Locate the cell with the specified text and output its (x, y) center coordinate. 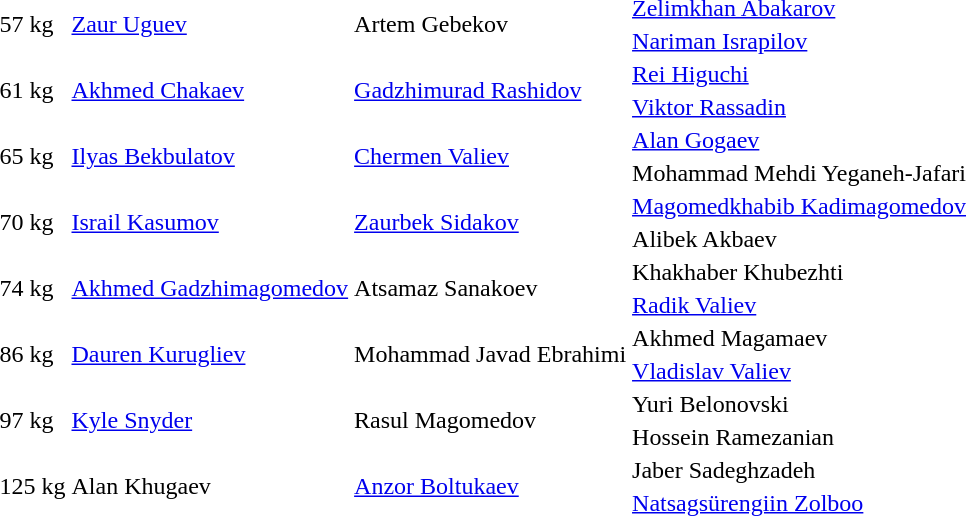
Akhmed Chakaev (210, 90)
Rasul Magomedov (490, 420)
Atsamaz Sanakoev (490, 288)
Kyle Snyder (210, 420)
Gadzhimurad Rashidov (490, 90)
Mohammad Javad Ebrahimi (490, 354)
Ilyas Bekbulatov (210, 156)
Dauren Kurugliev (210, 354)
Zaurbek Sidakov (490, 222)
Israil Kasumov (210, 222)
Akhmed Gadzhimagomedov (210, 288)
Chermen Valiev (490, 156)
